Pinpoint the cell where the given text exists, returning its [x, y] midpoint coordinate. 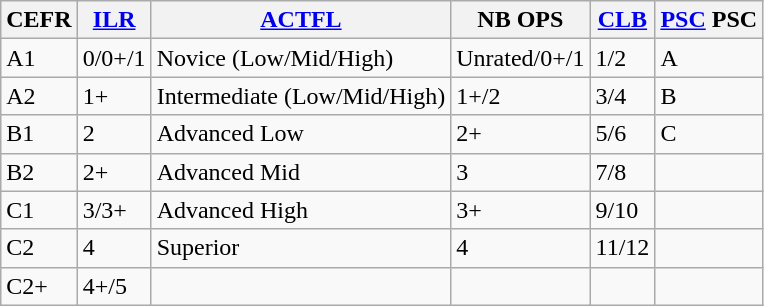
1+ [114, 96]
A1 [39, 58]
NB OPS [520, 20]
1+/2 [520, 96]
C2 [39, 248]
1/2 [622, 58]
A2 [39, 96]
Advanced Mid [301, 172]
Novice (Low/Mid/High) [301, 58]
Advanced Low [301, 134]
C [709, 134]
9/10 [622, 210]
4+/5 [114, 286]
ACTFL [301, 20]
5/6 [622, 134]
B [709, 96]
ILR [114, 20]
A [709, 58]
11/12 [622, 248]
CLB [622, 20]
Superior [301, 248]
Intermediate (Low/Mid/High) [301, 96]
C2+ [39, 286]
B1 [39, 134]
7/8 [622, 172]
3/3+ [114, 210]
CEFR [39, 20]
Unrated/0+/1 [520, 58]
B2 [39, 172]
PSC PSC [709, 20]
3 [520, 172]
C1 [39, 210]
Advanced High [301, 210]
3/4 [622, 96]
0/0+/1 [114, 58]
2 [114, 134]
3+ [520, 210]
